Capture the cell that displays the provided text and extract its [x, y] central coordinate. 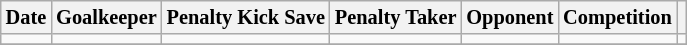
Competition [617, 17]
Opponent [510, 17]
Penalty Taker [396, 17]
Date [26, 17]
Goalkeeper [106, 17]
Penalty Kick Save [246, 17]
